Extract the (x, y) coordinate from the center of the cell holding the provided text.  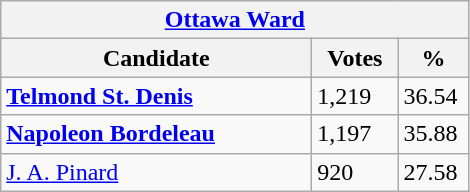
920 (355, 172)
35.88 (434, 134)
Ottawa Ward (235, 20)
% (434, 58)
1,197 (355, 134)
36.54 (434, 96)
Candidate (156, 58)
27.58 (434, 172)
1,219 (355, 96)
J. A. Pinard (156, 172)
Votes (355, 58)
Napoleon Bordeleau (156, 134)
Telmond St. Denis (156, 96)
